Pinpoint the cell where the given text exists, returning its [x, y] midpoint coordinate. 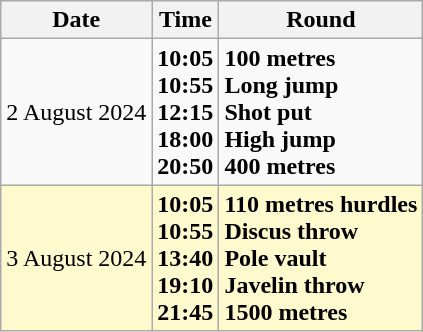
10:0510:5513:4019:1021:45 [186, 258]
10:0510:5512:1518:0020:50 [186, 112]
Time [186, 20]
Round [321, 20]
Date [76, 20]
2 August 2024 [76, 112]
3 August 2024 [76, 258]
100 metresLong jumpShot putHigh jump400 metres [321, 112]
110 metres hurdlesDiscus throwPole vaultJavelin throw1500 metres [321, 258]
